Determine the (x, y) coordinate at the center of the cell enclosing the given text.  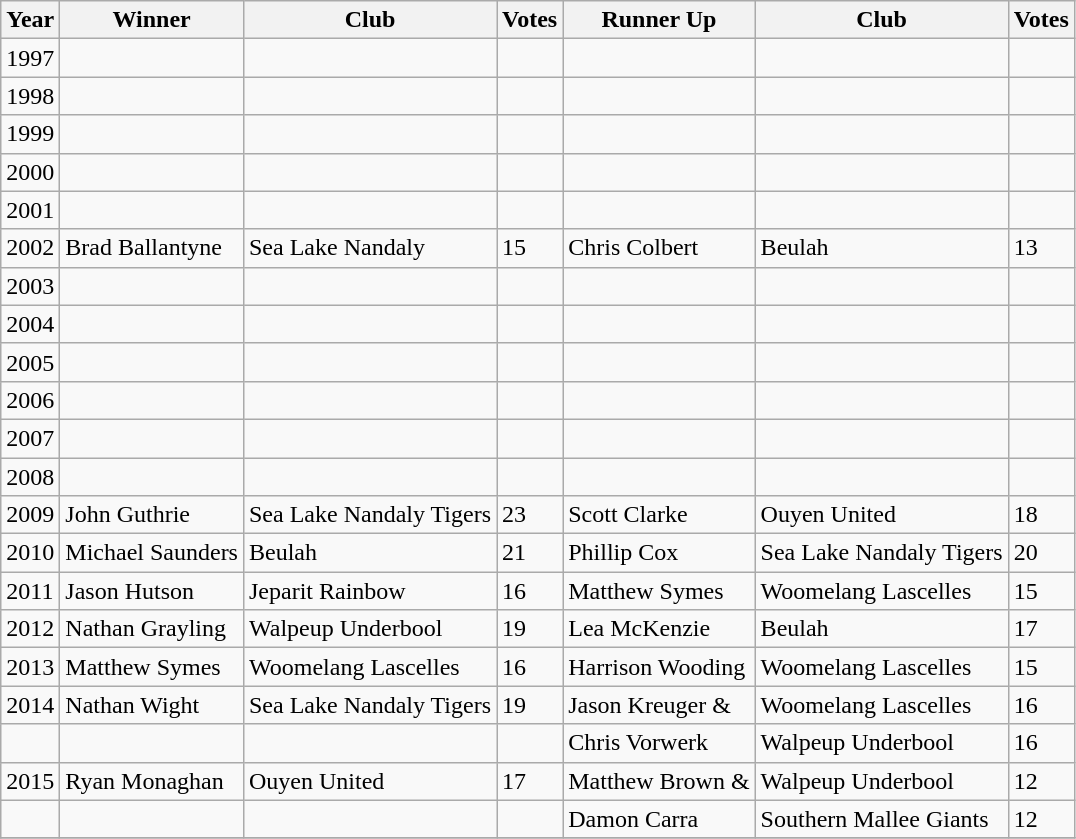
13 (1041, 248)
1997 (30, 58)
2014 (30, 705)
Sea Lake Nandaly (370, 248)
John Guthrie (152, 515)
Ryan Monaghan (152, 781)
Damon Carra (659, 819)
2011 (30, 591)
Michael Saunders (152, 553)
2010 (30, 553)
2015 (30, 781)
Winner (152, 20)
2006 (30, 400)
Jeparit Rainbow (370, 591)
2000 (30, 172)
2003 (30, 286)
2013 (30, 667)
Nathan Grayling (152, 629)
Matthew Brown & (659, 781)
Phillip Cox (659, 553)
2008 (30, 477)
Harrison Wooding (659, 667)
Year (30, 20)
2009 (30, 515)
23 (530, 515)
Jason Kreuger & (659, 705)
2007 (30, 438)
2012 (30, 629)
Brad Ballantyne (152, 248)
2001 (30, 210)
2002 (30, 248)
Southern Mallee Giants (882, 819)
18 (1041, 515)
Chris Vorwerk (659, 743)
Runner Up (659, 20)
21 (530, 553)
1999 (30, 134)
2004 (30, 324)
1998 (30, 96)
Chris Colbert (659, 248)
Jason Hutson (152, 591)
Scott Clarke (659, 515)
20 (1041, 553)
2005 (30, 362)
Lea McKenzie (659, 629)
Nathan Wight (152, 705)
